Provide the [X, Y] coordinate of the cell's center where the given text is located.  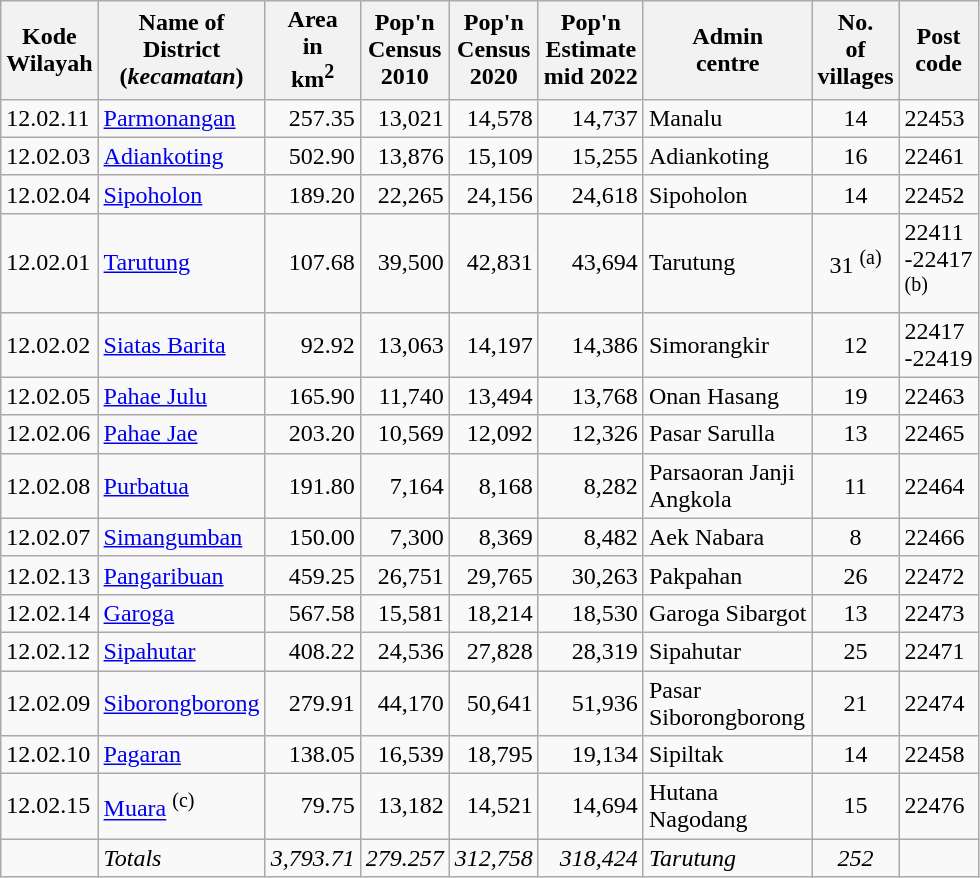
15 [856, 806]
26,751 [404, 575]
22476 [938, 806]
No.ofvillages [856, 50]
13,768 [590, 396]
22411-22417 (b) [938, 262]
50,641 [494, 704]
42,831 [494, 262]
Pahae Julu [182, 396]
14,386 [590, 344]
18,530 [590, 613]
12.02.05 [50, 396]
10,569 [404, 434]
502.90 [312, 156]
12.02.14 [50, 613]
22474 [938, 704]
12.02.08 [50, 486]
Parsaoran Janji Angkola [728, 486]
Pakpahan [728, 575]
12.02.02 [50, 344]
22463 [938, 396]
22464 [938, 486]
22,265 [404, 194]
39,500 [404, 262]
257.35 [312, 118]
12.02.03 [50, 156]
Postcode [938, 50]
312,758 [494, 858]
252 [856, 858]
26 [856, 575]
279.257 [404, 858]
22453 [938, 118]
Kode Wilayah [50, 50]
12.02.09 [50, 704]
22473 [938, 613]
31 (a) [856, 262]
8 [856, 537]
Siatas Barita [182, 344]
16 [856, 156]
Parmonangan [182, 118]
51,936 [590, 704]
15,109 [494, 156]
29,765 [494, 575]
8,482 [590, 537]
15,581 [404, 613]
18,214 [494, 613]
7,300 [404, 537]
150.00 [312, 537]
18,795 [494, 755]
567.58 [312, 613]
8,369 [494, 537]
Onan Hasang [728, 396]
Name ofDistrict(kecamatan) [182, 50]
14,737 [590, 118]
21 [856, 704]
22466 [938, 537]
22458 [938, 755]
Pop'nEstimatemid 2022 [590, 50]
13,876 [404, 156]
79.75 [312, 806]
12 [856, 344]
12.02.11 [50, 118]
13,063 [404, 344]
15,255 [590, 156]
12.02.07 [50, 537]
43,694 [590, 262]
Manalu [728, 118]
12.02.04 [50, 194]
279.91 [312, 704]
203.20 [312, 434]
8,282 [590, 486]
25 [856, 651]
19 [856, 396]
Garoga Sibargot [728, 613]
191.80 [312, 486]
24,156 [494, 194]
3,793.71 [312, 858]
13,021 [404, 118]
Pop'nCensus2020 [494, 50]
12,092 [494, 434]
459.25 [312, 575]
12.02.10 [50, 755]
Siborongborong [182, 704]
Simorangkir [728, 344]
Simangumban [182, 537]
Garoga [182, 613]
Hutana Nagodang [728, 806]
Purbatua [182, 486]
Pagaran [182, 755]
Admincentre [728, 50]
Pasar Sarulla [728, 434]
8,168 [494, 486]
22461 [938, 156]
19,134 [590, 755]
7,164 [404, 486]
12,326 [590, 434]
22465 [938, 434]
Pop'nCensus2010 [404, 50]
Muara (c) [182, 806]
Aek Nabara [728, 537]
22472 [938, 575]
Pahae Jae [182, 434]
11 [856, 486]
Sipiltak [728, 755]
30,263 [590, 575]
11,740 [404, 396]
24,536 [404, 651]
22417-22419 [938, 344]
22471 [938, 651]
318,424 [590, 858]
16,539 [404, 755]
12.02.06 [50, 434]
12.02.01 [50, 262]
13,182 [404, 806]
12.02.13 [50, 575]
Pangaribuan [182, 575]
165.90 [312, 396]
Areain km2 [312, 50]
189.20 [312, 194]
13,494 [494, 396]
107.68 [312, 262]
24,618 [590, 194]
44,170 [404, 704]
28,319 [590, 651]
22452 [938, 194]
14,578 [494, 118]
138.05 [312, 755]
27,828 [494, 651]
92.92 [312, 344]
Totals [182, 858]
14,197 [494, 344]
Pasar Siborongborong [728, 704]
408.22 [312, 651]
12.02.15 [50, 806]
12.02.12 [50, 651]
14,694 [590, 806]
14,521 [494, 806]
